Pinpoint the cell where the given text exists, returning its (X, Y) midpoint coordinate. 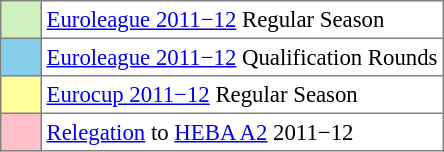
Relegation to HEBA A2 2011−12 (242, 132)
Euroleague 2011−12 Regular Season (242, 20)
Euroleague 2011−12 Qualification Rounds (242, 57)
Eurocup 2011−12 Regular Season (242, 95)
